Identify which cell holds the provided text, then report its [x, y] central coordinate. 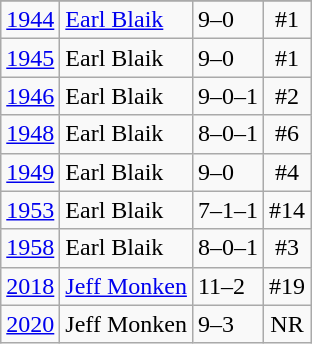
1953 [30, 210]
2018 [30, 286]
#19 [286, 286]
1946 [30, 96]
#4 [286, 172]
#14 [286, 210]
1945 [30, 58]
11–2 [228, 286]
NR [286, 324]
1949 [30, 172]
1948 [30, 134]
9–0–1 [228, 96]
1958 [30, 248]
9–3 [228, 324]
#6 [286, 134]
#3 [286, 248]
1944 [30, 20]
7–1–1 [228, 210]
2020 [30, 324]
#2 [286, 96]
